From the cell containing the given text, extract its center point as [X, Y] coordinate. 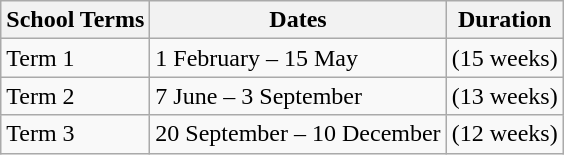
(12 weeks) [504, 134]
Duration [504, 20]
Term 3 [76, 134]
20 September – 10 December [298, 134]
Term 1 [76, 58]
Term 2 [76, 96]
School Terms [76, 20]
(13 weeks) [504, 96]
1 February – 15 May [298, 58]
Dates [298, 20]
7 June – 3 September [298, 96]
(15 weeks) [504, 58]
